Determine the [x, y] coordinate at the center of the cell enclosing the given text.  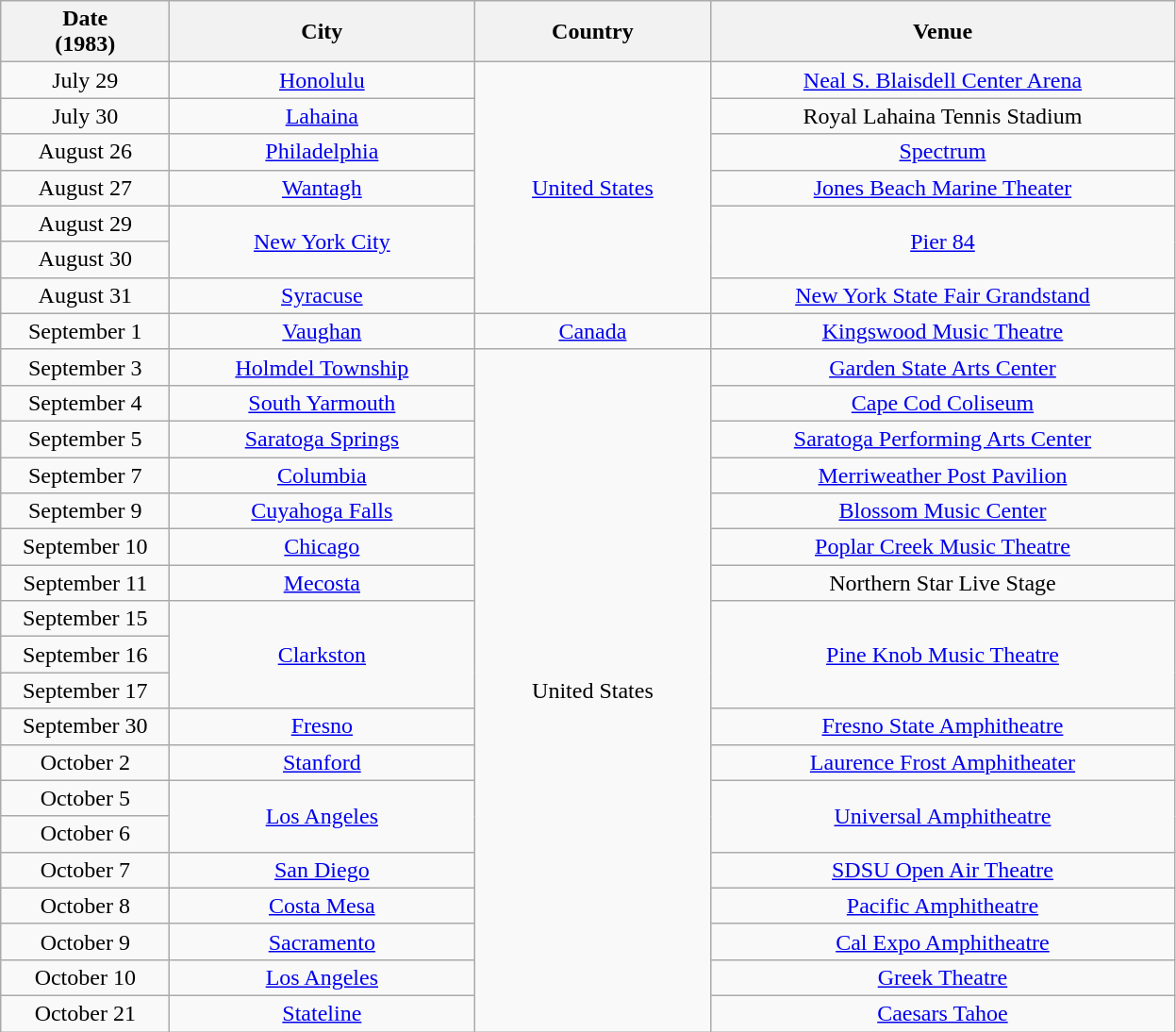
September 11 [85, 583]
Greek Theatre [943, 977]
Chicago [323, 547]
Saratoga Performing Arts Center [943, 439]
September 3 [85, 367]
October 5 [85, 798]
Holmdel Township [323, 367]
July 29 [85, 80]
New York State Fair Grandstand [943, 295]
October 9 [85, 941]
Stanford [323, 762]
September 4 [85, 403]
Cuyahoga Falls [323, 511]
September 10 [85, 547]
Garden State Arts Center [943, 367]
Mecosta [323, 583]
Fresno State Amphitheatre [943, 726]
Pier 84 [943, 241]
Poplar Creek Music Theatre [943, 547]
July 30 [85, 116]
Canada [592, 331]
Lahaina [323, 116]
August 31 [85, 295]
Vaughan [323, 331]
Cape Cod Coliseum [943, 403]
Pacific Amphitheatre [943, 906]
Laurence Frost Amphitheater [943, 762]
August 26 [85, 152]
September 16 [85, 655]
October 7 [85, 870]
City [323, 32]
October 10 [85, 977]
Northern Star Live Stage [943, 583]
August 30 [85, 259]
Honolulu [323, 80]
Kingswood Music Theatre [943, 331]
Caesars Tahoe [943, 1013]
South Yarmouth [323, 403]
Spectrum [943, 152]
Syracuse [323, 295]
Neal S. Blaisdell Center Arena [943, 80]
Wantagh [323, 188]
Universal Amphitheatre [943, 816]
September 9 [85, 511]
October 6 [85, 834]
August 27 [85, 188]
Stateline [323, 1013]
October 8 [85, 906]
SDSU Open Air Theatre [943, 870]
September 1 [85, 331]
Sacramento [323, 941]
Cal Expo Amphitheatre [943, 941]
September 7 [85, 474]
Merriweather Post Pavilion [943, 474]
September 15 [85, 619]
October 2 [85, 762]
Clarkston [323, 655]
New York City [323, 241]
Fresno [323, 726]
August 29 [85, 224]
September 30 [85, 726]
Blossom Music Center [943, 511]
Costa Mesa [323, 906]
October 21 [85, 1013]
Country [592, 32]
Saratoga Springs [323, 439]
Pine Knob Music Theatre [943, 655]
Royal Lahaina Tennis Stadium [943, 116]
San Diego [323, 870]
September 5 [85, 439]
Philadelphia [323, 152]
Venue [943, 32]
Date(1983) [85, 32]
Jones Beach Marine Theater [943, 188]
September 17 [85, 691]
Columbia [323, 474]
